Output the [X, Y] coordinate of the center of the cell containing the given text.  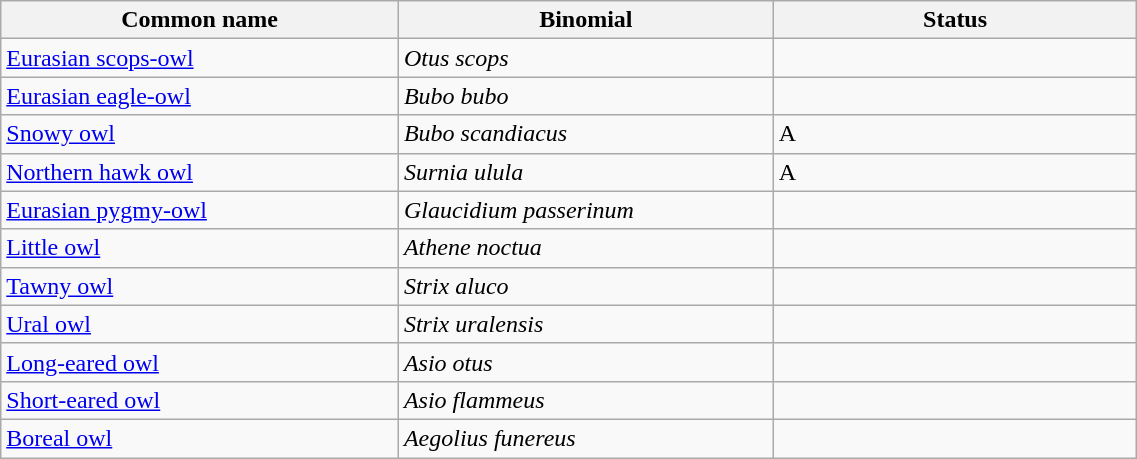
Asio flammeus [586, 400]
Otus scops [586, 58]
Tawny owl [200, 286]
Eurasian scops-owl [200, 58]
Snowy owl [200, 134]
Binomial [586, 20]
Asio otus [586, 362]
Status [955, 20]
Short-eared owl [200, 400]
Long-eared owl [200, 362]
Northern hawk owl [200, 172]
Athene noctua [586, 248]
Eurasian eagle-owl [200, 96]
Bubo scandiacus [586, 134]
Little owl [200, 248]
Bubo bubo [586, 96]
Common name [200, 20]
Glaucidium passerinum [586, 210]
Ural owl [200, 324]
Surnia ulula [586, 172]
Boreal owl [200, 438]
Aegolius funereus [586, 438]
Eurasian pygmy-owl [200, 210]
Strix uralensis [586, 324]
Strix aluco [586, 286]
